Locate the cell with the specified text and output its (X, Y) center coordinate. 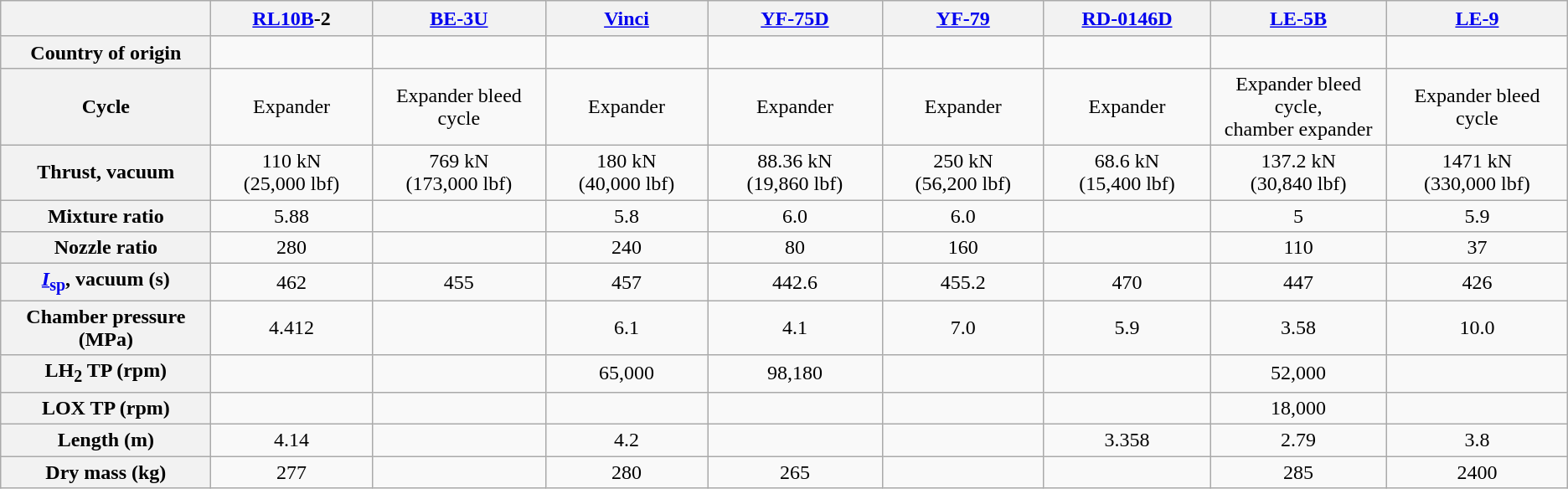
Dry mass (kg) (106, 471)
Length (m) (106, 440)
462 (291, 282)
18,000 (1298, 408)
LE-9 (1478, 18)
Thrust, vacuum (106, 172)
88.36 kN (19,860 lbf) (796, 172)
Mixture ratio (106, 215)
137.2 kN (30,840 lbf) (1298, 172)
110 kN (25,000 lbf) (291, 172)
4.2 (627, 440)
3.358 (1127, 440)
426 (1478, 282)
455.2 (963, 282)
Country of origin (106, 52)
1471 kN (330,000 lbf) (1478, 172)
Vinci (627, 18)
Isp, vacuum (s) (106, 282)
Expander bleed cycle, chamber expander (1298, 106)
285 (1298, 471)
52,000 (1298, 373)
Cycle (106, 106)
98,180 (796, 373)
110 (1298, 248)
Nozzle ratio (106, 248)
2.79 (1298, 440)
5 (1298, 215)
3.8 (1478, 440)
YF-75D (796, 18)
277 (291, 471)
RD-0146D (1127, 18)
LOX TP (rpm) (106, 408)
LE-5B (1298, 18)
6.1 (627, 328)
37 (1478, 248)
BE-3U (459, 18)
68.6 kN (15,400 lbf) (1127, 172)
2400 (1478, 471)
80 (796, 248)
240 (627, 248)
250 kN (56,200 lbf) (963, 172)
470 (1127, 282)
Chamber pressure (MPa) (106, 328)
LH2 TP (rpm) (106, 373)
4.1 (796, 328)
10.0 (1478, 328)
5.8 (627, 215)
7.0 (963, 328)
3.58 (1298, 328)
4.412 (291, 328)
442.6 (796, 282)
YF-79 (963, 18)
447 (1298, 282)
65,000 (627, 373)
455 (459, 282)
180 kN (40,000 lbf) (627, 172)
160 (963, 248)
769 kN (173,000 lbf) (459, 172)
265 (796, 471)
4.14 (291, 440)
5.88 (291, 215)
457 (627, 282)
RL10B-2 (291, 18)
